Locate the cell with the specified text and output its (x, y) center coordinate. 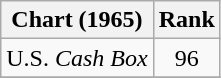
Rank (186, 20)
U.S. Cash Box (77, 58)
96 (186, 58)
Chart (1965) (77, 20)
